Return the (x, y) coordinate for the center point of the cell that contains the specified text.  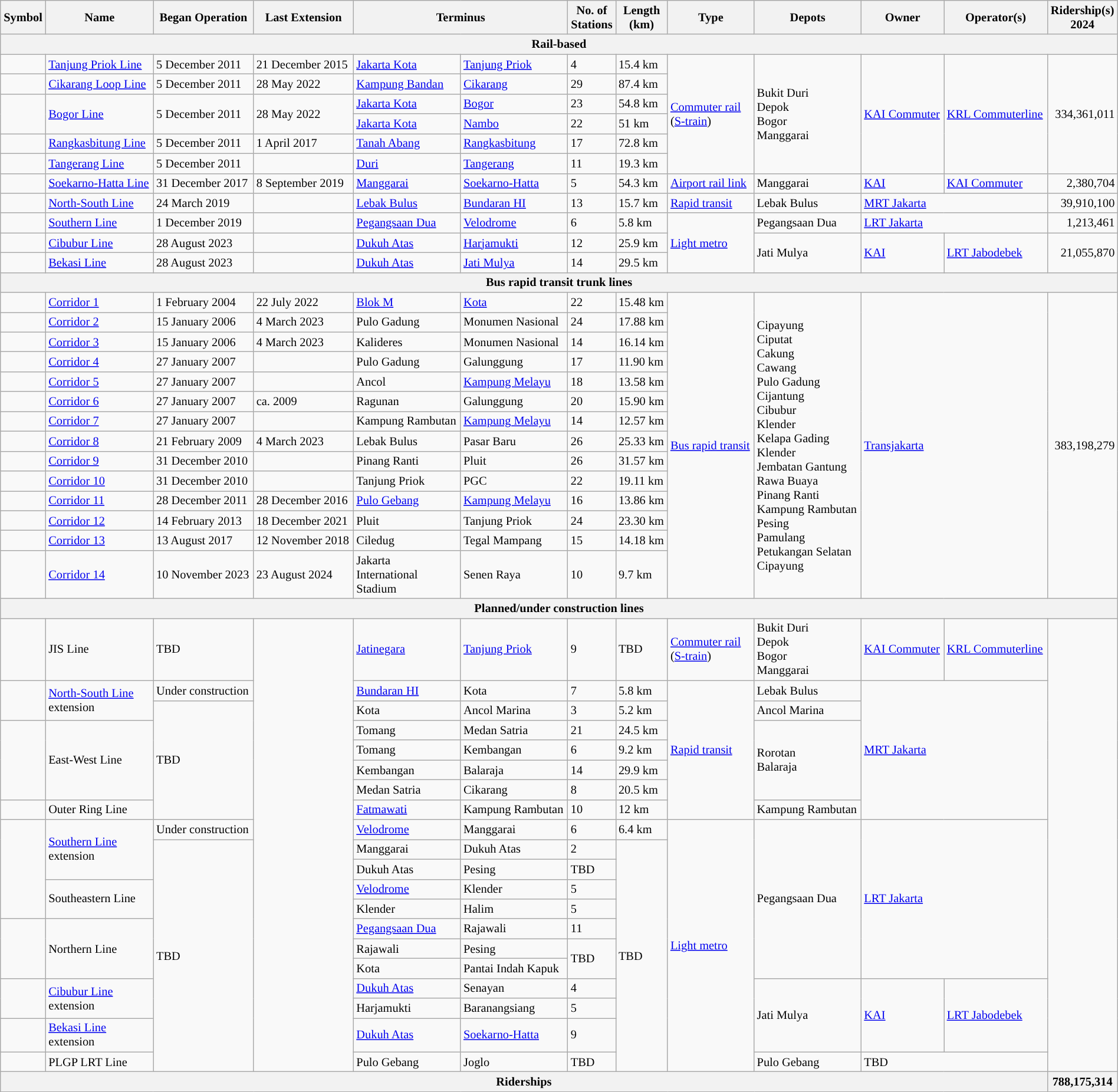
Terminus (460, 18)
28 December 2016 (304, 501)
15.7 km (642, 203)
29.9 km (642, 770)
18 (592, 382)
13 August 2017 (203, 541)
13.86 km (642, 501)
Tegal Mampang (514, 541)
Tangerang Line (99, 163)
No. of Stations (592, 18)
19.11 km (642, 481)
North-South Line (99, 203)
Pantai Indah Kapuk (514, 969)
Owner (902, 18)
Tanah Abang (407, 144)
25.33 km (642, 442)
Length(km) (642, 18)
15.48 km (642, 302)
21 (592, 731)
20 (592, 402)
15.90 km (642, 402)
15 (592, 541)
Tangerang (514, 163)
12.57 km (642, 422)
Cibubur Line (99, 243)
13.58 km (642, 382)
Corridor 4 (99, 362)
1 December 2019 (203, 223)
1 April 2017 (304, 144)
22 July 2022 (304, 302)
Joglo (514, 1062)
Outer Ring Line (99, 810)
Planned/under construction lines (559, 609)
Soekarno-Hatta Line (99, 183)
Halim (514, 909)
7 (592, 690)
Rangkasbitung Line (99, 144)
334,361,011 (1083, 114)
Tanjung Priok Line (99, 64)
8 September 2019 (304, 183)
8 (592, 790)
29 (592, 84)
51 km (642, 124)
24.5 km (642, 731)
29.5 km (642, 263)
Corridor 12 (99, 521)
25.9 km (642, 243)
Baranangsiang (514, 1008)
72.8 km (642, 144)
Ridership(s) 2024 (1083, 18)
Bekasi Line (99, 263)
Corridor 10 (99, 481)
Nambo (514, 124)
12 km (642, 810)
Jatinegara (407, 650)
24 March 2019 (203, 203)
Corridor 2 (99, 323)
Bukit DuriDepokBogorManggarai (808, 650)
Last Extension (304, 18)
21,055,870 (1083, 252)
Corridor 9 (99, 461)
16.14 km (642, 342)
1,213,461 (1083, 223)
19.3 km (642, 163)
1 February 2004 (203, 302)
Name (99, 18)
PLGP LRT Line (99, 1062)
39,910,100 (1083, 203)
Corridor 8 (99, 442)
Duri (407, 163)
Cibubur Line extension (99, 998)
54.8 km (642, 104)
Ciledug (407, 541)
23.30 km (642, 521)
Corridor 7 (99, 422)
Bekasi Line extension (99, 1035)
23 (592, 104)
Corridor 5 (99, 382)
16 (592, 501)
Symbol (24, 18)
Jakarta International Stadium (407, 574)
Southern Line extension (99, 849)
Bukit Duri Depok Bogor Manggarai (808, 114)
Pinang Ranti (407, 461)
Ragunan (407, 402)
31 December 2017 (203, 183)
Began Operation (203, 18)
JIS Line (99, 650)
Fatmawati (407, 810)
PGC (514, 481)
Corridor 3 (99, 342)
13 (592, 203)
North-South Line extension (99, 700)
Operator(s) (995, 18)
Bogor (514, 104)
383,198,279 (1083, 446)
Corridor 11 (99, 501)
2 (592, 850)
Airport rail link (711, 183)
23 August 2024 (304, 574)
11.90 km (642, 362)
Corridor 13 (99, 541)
Rail-based (559, 44)
Corridor 1 (99, 302)
Senen Raya (514, 574)
East-West Line (99, 761)
Southern Line (99, 223)
12 November 2018 (304, 541)
9.7 km (642, 574)
Senayan (514, 988)
Bus rapid transit (711, 446)
28 December 2011 (203, 501)
Bus rapid transit trunk lines (559, 282)
Transjakarta (954, 446)
Depots (808, 18)
31.57 km (642, 461)
788,175,314 (1083, 1082)
Rangkasbitung (514, 144)
6.4 km (642, 830)
Cikarang Loop Line (99, 84)
15.4 km (642, 64)
18 December 2021 (304, 521)
9.2 km (642, 750)
Kampung Bandan (407, 84)
87.4 km (642, 84)
21 February 2009 (203, 442)
Pasar Baru (514, 442)
17.88 km (642, 323)
Corridor 14 (99, 574)
Blok M (407, 302)
54.3 km (642, 183)
ca. 2009 (304, 402)
Type (711, 18)
Northern Line (99, 948)
2,380,704 (1083, 183)
Corridor 6 (99, 402)
Riderships (524, 1082)
Balaraja (514, 770)
12 (592, 243)
20.5 km (642, 790)
Bogor Line (99, 113)
Kalideres (407, 342)
5.2 km (642, 711)
Ancol (407, 382)
14.18 km (642, 541)
3 (592, 711)
10 November 2023 (203, 574)
RorotanBalaraja (808, 761)
Southeastern Line (99, 899)
14 February 2013 (203, 521)
21 December 2015 (304, 64)
